For the text-containing cell, return its midpoint in [x, y] coordinate format. 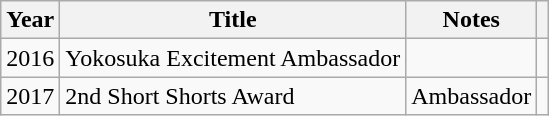
Notes [472, 20]
2nd Short Shorts Award [233, 96]
Title [233, 20]
Yokosuka Excitement Ambassador [233, 58]
Year [30, 20]
2017 [30, 96]
Ambassador [472, 96]
2016 [30, 58]
